Locate the cell with the specified text and output its [x, y] center coordinate. 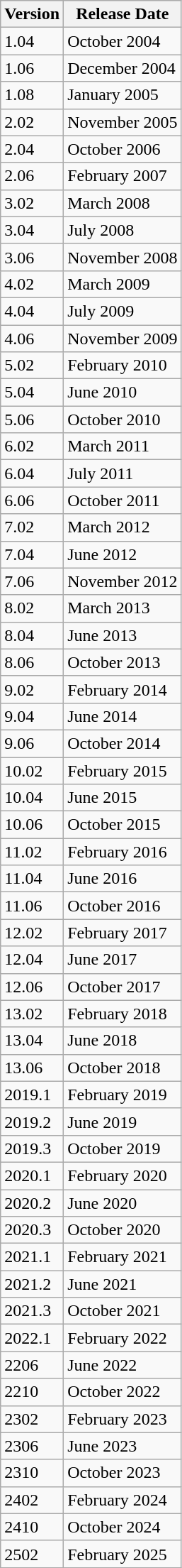
11.04 [33, 879]
2410 [33, 1527]
February 2024 [123, 1500]
February 2014 [123, 689]
October 2015 [123, 825]
6.06 [33, 500]
11.02 [33, 852]
October 2022 [123, 1392]
13.06 [33, 1068]
2021.2 [33, 1284]
October 2017 [123, 987]
June 2019 [123, 1122]
10.06 [33, 825]
6.02 [33, 446]
March 2011 [123, 446]
13.02 [33, 1014]
12.06 [33, 987]
June 2022 [123, 1365]
12.02 [33, 933]
February 2010 [123, 366]
3.04 [33, 230]
4.04 [33, 311]
5.06 [33, 420]
November 2012 [123, 581]
10.02 [33, 770]
October 2011 [123, 500]
3.02 [33, 203]
February 2022 [123, 1338]
July 2009 [123, 311]
2302 [33, 1419]
February 2025 [123, 1554]
5.02 [33, 366]
13.04 [33, 1041]
June 2014 [123, 716]
2020.3 [33, 1230]
2206 [33, 1365]
2022.1 [33, 1338]
October 2018 [123, 1068]
January 2005 [123, 95]
8.04 [33, 635]
March 2008 [123, 203]
October 2021 [123, 1311]
4.02 [33, 284]
2021.3 [33, 1311]
June 2017 [123, 960]
February 2019 [123, 1095]
2020.2 [33, 1203]
2502 [33, 1554]
2.04 [33, 149]
June 2015 [123, 798]
February 2020 [123, 1175]
October 2010 [123, 420]
February 2023 [123, 1419]
1.04 [33, 41]
6.04 [33, 473]
4.06 [33, 339]
October 2004 [123, 41]
November 2008 [123, 257]
October 2006 [123, 149]
June 2013 [123, 635]
8.02 [33, 608]
October 2024 [123, 1527]
June 2016 [123, 879]
October 2016 [123, 906]
2019.3 [33, 1148]
June 2021 [123, 1284]
October 2013 [123, 662]
2019.2 [33, 1122]
2020.1 [33, 1175]
2019.1 [33, 1095]
November 2005 [123, 122]
November 2009 [123, 339]
February 2017 [123, 933]
7.04 [33, 554]
2210 [33, 1392]
October 2019 [123, 1148]
11.06 [33, 906]
October 2014 [123, 743]
8.06 [33, 662]
2402 [33, 1500]
March 2013 [123, 608]
June 2023 [123, 1446]
5.04 [33, 393]
9.02 [33, 689]
October 2020 [123, 1230]
March 2012 [123, 527]
June 2018 [123, 1041]
2310 [33, 1473]
2.06 [33, 176]
July 2011 [123, 473]
2.02 [33, 122]
2306 [33, 1446]
June 2010 [123, 393]
2021.1 [33, 1257]
Version [33, 14]
February 2016 [123, 852]
12.04 [33, 960]
June 2020 [123, 1203]
1.08 [33, 95]
9.04 [33, 716]
9.06 [33, 743]
Release Date [123, 14]
December 2004 [123, 68]
February 2007 [123, 176]
3.06 [33, 257]
February 2018 [123, 1014]
7.06 [33, 581]
10.04 [33, 798]
June 2012 [123, 554]
March 2009 [123, 284]
1.06 [33, 68]
February 2021 [123, 1257]
February 2015 [123, 770]
October 2023 [123, 1473]
7.02 [33, 527]
July 2008 [123, 230]
